Return the (X, Y) coordinate for the center point of the cell that contains the specified text.  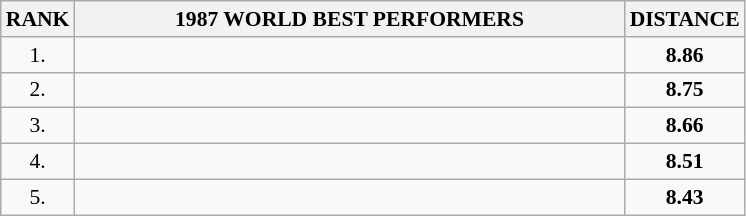
2. (38, 90)
4. (38, 162)
8.75 (685, 90)
8.86 (685, 55)
8.43 (685, 197)
1. (38, 55)
1987 WORLD BEST PERFORMERS (349, 19)
8.66 (685, 126)
5. (38, 197)
DISTANCE (685, 19)
3. (38, 126)
8.51 (685, 162)
RANK (38, 19)
